Find where the given text appears and provide that cell's center as [x, y] coordinate. 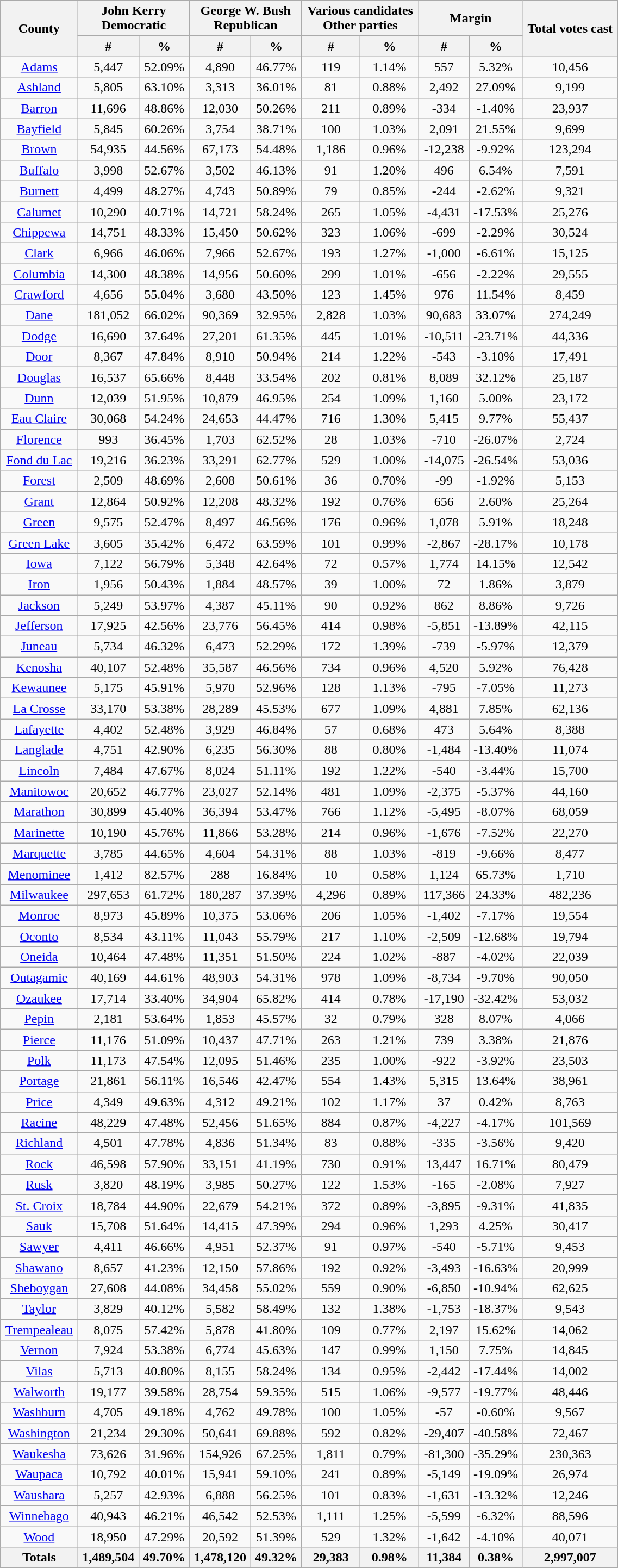
36.45% [164, 439]
-710 [445, 439]
69.88% [276, 1433]
3,998 [108, 170]
9,543 [570, 1309]
-10,511 [445, 336]
-4.02% [496, 957]
4,411 [108, 1247]
29.30% [164, 1433]
-1,000 [445, 253]
49.78% [276, 1412]
19,177 [108, 1392]
-7.17% [496, 915]
12,208 [220, 501]
53,032 [570, 999]
52.29% [276, 647]
993 [108, 439]
4,066 [570, 1019]
Portage [39, 1081]
17,491 [570, 357]
County [39, 28]
65.66% [164, 377]
1.10% [390, 936]
59.35% [276, 1392]
-13.32% [496, 1495]
27,201 [220, 336]
5,713 [108, 1371]
1.53% [390, 1185]
62.77% [276, 460]
-656 [445, 274]
51.39% [276, 1536]
15.62% [496, 1330]
33.07% [496, 315]
0.77% [390, 1330]
53.06% [276, 915]
-3,493 [445, 1268]
52.96% [276, 688]
45.57% [276, 1019]
6.54% [496, 170]
Green Lake [39, 543]
0.58% [390, 874]
30,524 [570, 232]
Burnett [39, 191]
40,169 [108, 978]
8.07% [496, 1019]
1.20% [390, 170]
-4.17% [496, 1123]
-3.10% [496, 357]
55,437 [570, 419]
15,941 [220, 1474]
1.43% [390, 1081]
-3.44% [496, 771]
90,683 [445, 315]
8,155 [220, 1371]
-6,850 [445, 1288]
68,059 [570, 812]
5,878 [220, 1330]
862 [445, 605]
Washington [39, 1433]
5,175 [108, 688]
67,173 [220, 150]
27,608 [108, 1288]
4,499 [108, 191]
Pepin [39, 1019]
265 [331, 212]
2,197 [445, 1330]
33,291 [220, 460]
Marathon [39, 812]
Waukesha [39, 1454]
16,546 [220, 1081]
Rusk [39, 1185]
7.85% [496, 709]
5,249 [108, 605]
1,703 [220, 439]
39.58% [164, 1392]
32.95% [276, 315]
4,751 [108, 750]
0.91% [390, 1164]
1,078 [445, 522]
60.26% [164, 129]
Dodge [39, 336]
8,657 [108, 1268]
656 [445, 501]
-6.61% [496, 253]
Taylor [39, 1309]
54.24% [164, 419]
8.86% [496, 605]
51.64% [164, 1226]
Margin [471, 18]
4,881 [445, 709]
62,625 [570, 1288]
30,417 [570, 1226]
4,890 [220, 67]
-9.92% [496, 150]
50.89% [276, 191]
51.65% [276, 1123]
8,973 [108, 915]
-887 [445, 957]
1,150 [445, 1350]
23,776 [220, 626]
445 [331, 336]
6,888 [220, 1495]
Green [39, 522]
-9,577 [445, 1392]
29,555 [570, 274]
40.01% [164, 1474]
-1,676 [445, 833]
Milwaukee [39, 895]
23,937 [570, 108]
3.38% [496, 1040]
-335 [445, 1143]
48,446 [570, 1392]
976 [445, 295]
0.57% [390, 563]
294 [331, 1226]
46,542 [220, 1516]
11.54% [496, 295]
Vilas [39, 1371]
372 [331, 1205]
41,835 [570, 1205]
24,653 [220, 419]
83 [331, 1143]
119 [331, 67]
50,641 [220, 1433]
52.09% [164, 67]
241 [331, 1474]
Lincoln [39, 771]
43.11% [164, 936]
72,467 [570, 1433]
Ashland [39, 88]
49.63% [164, 1102]
9,726 [570, 605]
1.13% [390, 688]
18,248 [570, 522]
5,805 [108, 88]
15,700 [570, 771]
Outagamie [39, 978]
202 [331, 377]
-32.42% [496, 999]
7,927 [570, 1185]
481 [331, 791]
0.42% [496, 1102]
180,287 [220, 895]
51.11% [276, 771]
Vernon [39, 1350]
14,956 [220, 274]
34,458 [220, 1288]
45.63% [276, 1350]
George W. BushRepublican [246, 18]
50.27% [276, 1185]
299 [331, 274]
5,315 [445, 1081]
38,961 [570, 1081]
30,068 [108, 419]
766 [331, 812]
4,387 [220, 605]
42,115 [570, 626]
22,039 [570, 957]
11,173 [108, 1061]
11,384 [445, 1557]
25,264 [570, 501]
90 [331, 605]
Adams [39, 67]
-26.07% [496, 439]
12,095 [220, 1061]
58.49% [276, 1309]
18,784 [108, 1205]
-1,402 [445, 915]
61.72% [164, 895]
Marinette [39, 833]
3,985 [220, 1185]
Eau Claire [39, 419]
147 [331, 1350]
2,608 [220, 481]
7,122 [108, 563]
181,052 [108, 315]
37.39% [276, 895]
15,708 [108, 1226]
La Crosse [39, 709]
Columbia [39, 274]
46.95% [276, 398]
1.12% [390, 812]
8,024 [220, 771]
4,604 [220, 853]
52.47% [164, 522]
Totals [39, 1557]
2,492 [445, 88]
-12,238 [445, 150]
274,249 [570, 315]
230,363 [570, 1454]
51.46% [276, 1061]
35,587 [220, 667]
-3.92% [496, 1061]
Menominee [39, 874]
14,751 [108, 232]
42.93% [164, 1495]
2,828 [331, 315]
1,956 [108, 584]
8,448 [220, 377]
12,542 [570, 563]
1,160 [445, 398]
Waupaca [39, 1474]
Barron [39, 108]
4,762 [220, 1412]
-81,300 [445, 1454]
-17,190 [445, 999]
1.32% [390, 1536]
19,216 [108, 460]
-2,867 [445, 543]
1.17% [390, 1102]
Dunn [39, 398]
37 [445, 1102]
-17.44% [496, 1371]
46.06% [164, 253]
Waushara [39, 1495]
-19.77% [496, 1392]
21,876 [570, 1040]
-5,149 [445, 1474]
6,472 [220, 543]
5,153 [570, 481]
Langlade [39, 750]
44,160 [570, 791]
41.23% [164, 1268]
Florence [39, 439]
9.77% [496, 419]
47.78% [164, 1143]
10,437 [220, 1040]
8,910 [220, 357]
8,075 [108, 1330]
21,234 [108, 1433]
65.82% [276, 999]
328 [445, 1019]
42.90% [164, 750]
-5.37% [496, 791]
8,459 [570, 295]
559 [331, 1288]
17,925 [108, 626]
1,478,120 [220, 1557]
50.92% [164, 501]
56.25% [276, 1495]
62,136 [570, 709]
-4,431 [445, 212]
-8.07% [496, 812]
53.97% [164, 605]
20,592 [220, 1536]
49.18% [164, 1412]
592 [331, 1433]
11,074 [570, 750]
Oneida [39, 957]
10,464 [108, 957]
Iron [39, 584]
Shawano [39, 1268]
8,477 [570, 853]
-28.17% [496, 543]
50.60% [276, 274]
235 [331, 1061]
0.90% [390, 1288]
6,774 [220, 1350]
-5.71% [496, 1247]
2,509 [108, 481]
Total votes cast [570, 28]
61.35% [276, 336]
Marquette [39, 853]
10,879 [220, 398]
11,176 [108, 1040]
14,845 [570, 1350]
1,774 [445, 563]
4,312 [220, 1102]
Winnebago [39, 1516]
4,705 [108, 1412]
-23.71% [496, 336]
32.12% [496, 377]
12,030 [220, 108]
24.33% [496, 895]
4,951 [220, 1247]
211 [331, 108]
473 [445, 729]
36,394 [220, 812]
5,257 [108, 1495]
-18.37% [496, 1309]
55.02% [276, 1288]
Sawyer [39, 1247]
42.56% [164, 626]
90,369 [220, 315]
Richland [39, 1143]
45.76% [164, 833]
1.21% [390, 1040]
Crawford [39, 295]
27.09% [496, 88]
46.13% [276, 170]
50.61% [276, 481]
54.21% [276, 1205]
-9.66% [496, 853]
33,170 [108, 709]
-5.97% [496, 647]
1,412 [108, 874]
-14,075 [445, 460]
1,489,504 [108, 1557]
26,974 [570, 1474]
50.62% [276, 232]
-10.94% [496, 1288]
23,172 [570, 398]
51.09% [164, 1040]
23,027 [220, 791]
41.19% [276, 1164]
Price [39, 1102]
4,349 [108, 1102]
1,884 [220, 584]
7,591 [570, 170]
16,537 [108, 377]
7,924 [108, 1350]
44.65% [164, 853]
53.47% [276, 812]
9,575 [108, 522]
2,091 [445, 129]
Calumet [39, 212]
0.83% [390, 1495]
36 [331, 481]
90,050 [570, 978]
5,582 [220, 1309]
254 [331, 398]
0.70% [390, 481]
56.11% [164, 1081]
Bayfield [39, 129]
44.61% [164, 978]
1,853 [220, 1019]
44,336 [570, 336]
-6.32% [496, 1516]
-9.31% [496, 1205]
12,039 [108, 398]
-5,495 [445, 812]
57.90% [164, 1164]
42.47% [276, 1081]
49.21% [276, 1102]
4,296 [331, 895]
46.32% [164, 647]
Jefferson [39, 626]
17,714 [108, 999]
6,473 [220, 647]
-2,375 [445, 791]
28 [331, 439]
9,321 [570, 191]
-0.60% [496, 1412]
0.38% [496, 1557]
46.66% [164, 1247]
79 [331, 191]
40.80% [164, 1371]
Monroe [39, 915]
47.39% [276, 1226]
-1.40% [496, 108]
-3,895 [445, 1205]
-12.68% [496, 936]
47.67% [164, 771]
-2.22% [496, 274]
Clark [39, 253]
44.08% [164, 1288]
6,966 [108, 253]
217 [331, 936]
33.54% [276, 377]
57 [331, 729]
40,107 [108, 667]
63.10% [164, 88]
52.14% [276, 791]
4,656 [108, 295]
-795 [445, 688]
45.53% [276, 709]
134 [331, 1371]
-2.62% [496, 191]
8,388 [570, 729]
47.84% [164, 357]
45.40% [164, 812]
49.32% [276, 1557]
-17.53% [496, 212]
-40.58% [496, 1433]
52,456 [220, 1123]
65.73% [496, 874]
2.60% [496, 501]
-16.63% [496, 1268]
297,653 [108, 895]
101,569 [570, 1123]
-922 [445, 1061]
12,864 [108, 501]
47.54% [164, 1061]
48,229 [108, 1123]
50.26% [276, 108]
11,696 [108, 108]
2,724 [570, 439]
48.33% [164, 232]
3,829 [108, 1309]
-1,753 [445, 1309]
34,904 [220, 999]
7,966 [220, 253]
5.32% [496, 67]
3,754 [220, 129]
Kewaunee [39, 688]
263 [331, 1040]
482,236 [570, 895]
8,367 [108, 357]
15,450 [220, 232]
51.34% [276, 1143]
48.19% [164, 1185]
557 [445, 67]
-4,227 [445, 1123]
3,820 [108, 1185]
5.91% [496, 522]
-819 [445, 853]
123,294 [570, 150]
14,062 [570, 1330]
53,036 [570, 460]
-165 [445, 1185]
Rock [39, 1164]
0.76% [390, 501]
45.11% [276, 605]
9,420 [570, 1143]
8,497 [220, 522]
13,447 [445, 1164]
-13.40% [496, 750]
55.04% [164, 295]
117,366 [445, 895]
40.71% [164, 212]
1,293 [445, 1226]
53.28% [276, 833]
3,313 [220, 88]
11,866 [220, 833]
-1,484 [445, 750]
1.30% [390, 419]
51.50% [276, 957]
0.87% [390, 1123]
40.12% [164, 1309]
-4.10% [496, 1536]
-26.54% [496, 460]
0.68% [390, 729]
0.95% [390, 1371]
123 [331, 295]
19,554 [570, 915]
10,178 [570, 543]
56.45% [276, 626]
76,428 [570, 667]
14,721 [220, 212]
8,089 [445, 377]
Pierce [39, 1040]
16.84% [276, 874]
48.69% [164, 481]
515 [331, 1392]
1,186 [331, 150]
14,300 [108, 274]
10 [331, 874]
-2,442 [445, 1371]
3,785 [108, 853]
63.59% [276, 543]
2,181 [108, 1019]
Buffalo [39, 170]
1.27% [390, 253]
496 [445, 170]
5,845 [108, 129]
109 [331, 1330]
36.23% [164, 460]
0.78% [390, 999]
-29,407 [445, 1433]
88,596 [570, 1516]
734 [331, 667]
46,598 [108, 1164]
-3.56% [496, 1143]
1.25% [390, 1516]
206 [331, 915]
-244 [445, 191]
80,479 [570, 1164]
4.25% [496, 1226]
Sauk [39, 1226]
45.91% [164, 688]
45.89% [164, 915]
Jackson [39, 605]
67.25% [276, 1454]
5,734 [108, 647]
49.70% [164, 1557]
-35.29% [496, 1454]
739 [445, 1040]
-2.08% [496, 1185]
Fond du Lac [39, 460]
39 [331, 584]
20,999 [570, 1268]
224 [331, 957]
48.57% [276, 584]
Walworth [39, 1392]
54,935 [108, 150]
16.71% [496, 1164]
10,190 [108, 833]
323 [331, 232]
5.00% [496, 398]
Douglas [39, 377]
St. Croix [39, 1205]
50.43% [164, 584]
28,754 [220, 1392]
57.86% [276, 1268]
Washburn [39, 1412]
122 [331, 1185]
18,950 [108, 1536]
11,043 [220, 936]
9,699 [570, 129]
56.79% [164, 563]
-699 [445, 232]
-9.70% [496, 978]
28,289 [220, 709]
Chippewa [39, 232]
884 [331, 1123]
19,794 [570, 936]
46.84% [276, 729]
1.86% [496, 584]
0.80% [390, 750]
193 [331, 253]
23,503 [570, 1061]
677 [331, 709]
42.64% [276, 563]
50.94% [276, 357]
128 [331, 688]
-13.89% [496, 626]
Sheboygan [39, 1288]
55.79% [276, 936]
9,567 [570, 1412]
4,501 [108, 1143]
Kenosha [39, 667]
48,903 [220, 978]
66.02% [164, 315]
59.10% [276, 1474]
3,680 [220, 295]
132 [331, 1309]
12,379 [570, 647]
0.85% [390, 191]
43.50% [276, 295]
12,150 [220, 1268]
33.40% [164, 999]
44.56% [164, 150]
978 [331, 978]
56.30% [276, 750]
35.42% [164, 543]
7.75% [496, 1350]
14,002 [570, 1371]
48.27% [164, 191]
5,447 [108, 67]
730 [331, 1164]
9,453 [570, 1247]
-334 [445, 108]
10,456 [570, 67]
41.80% [276, 1330]
716 [331, 419]
15,125 [570, 253]
47.71% [276, 1040]
30,899 [108, 812]
16,690 [108, 336]
Ozaukee [39, 999]
11,351 [220, 957]
1,124 [445, 874]
0.97% [390, 1247]
48.32% [276, 501]
44.47% [276, 419]
40,071 [570, 1536]
Forest [39, 481]
82.57% [164, 874]
40,943 [108, 1516]
1.38% [390, 1309]
-5,599 [445, 1516]
8,534 [108, 936]
21,861 [108, 1081]
10,792 [108, 1474]
81 [331, 88]
57.42% [164, 1330]
Trempealeau [39, 1330]
12,246 [570, 1495]
9,199 [570, 88]
21.55% [496, 129]
38.71% [276, 129]
102 [331, 1102]
47.29% [164, 1536]
4,520 [445, 667]
Iowa [39, 563]
2,997,007 [570, 1557]
25,187 [570, 377]
-7.52% [496, 833]
48.86% [164, 108]
Racine [39, 1123]
-1,631 [445, 1495]
Grant [39, 501]
1.45% [390, 295]
31.96% [164, 1454]
8,763 [570, 1102]
22,679 [220, 1205]
-543 [445, 357]
John KerryDemocratic [134, 18]
Wood [39, 1536]
Dane [39, 315]
-5,851 [445, 626]
-1.92% [496, 481]
62.52% [276, 439]
36.01% [276, 88]
3,605 [108, 543]
Polk [39, 1061]
176 [331, 522]
1.14% [390, 67]
14,415 [220, 1226]
46.21% [164, 1516]
4,402 [108, 729]
73,626 [108, 1454]
4,743 [220, 191]
-57 [445, 1412]
172 [331, 647]
5,415 [445, 419]
1,710 [570, 874]
Brown [39, 150]
48.38% [164, 274]
4,836 [220, 1143]
5,348 [220, 563]
7,484 [108, 771]
1.02% [390, 957]
-99 [445, 481]
13.64% [496, 1081]
11,273 [570, 688]
52.37% [276, 1247]
-2,509 [445, 936]
22,270 [570, 833]
10,290 [108, 212]
154,926 [220, 1454]
-19.09% [496, 1474]
288 [220, 874]
20,652 [108, 791]
33,151 [220, 1164]
-8,734 [445, 978]
Oconto [39, 936]
6,235 [220, 750]
-1,642 [445, 1536]
37.64% [164, 336]
Various candidatesOther parties [360, 18]
44.90% [164, 1205]
14.15% [496, 563]
1,811 [331, 1454]
-7.05% [496, 688]
52.53% [276, 1516]
1.39% [390, 647]
0.81% [390, 377]
3,929 [220, 729]
1,111 [331, 1516]
0.82% [390, 1433]
Manitowoc [39, 791]
Juneau [39, 647]
5,970 [220, 688]
Door [39, 357]
29,383 [331, 1557]
Lafayette [39, 729]
3,502 [220, 170]
5.64% [496, 729]
10,375 [220, 915]
5.92% [496, 667]
-739 [445, 647]
3,879 [570, 584]
54.48% [276, 150]
51.95% [164, 398]
-2.29% [496, 232]
554 [331, 1081]
53.64% [164, 1019]
32 [331, 1019]
25,276 [570, 212]
